Detect which cell encompasses the target text, then output its (x, y) center coordinate. 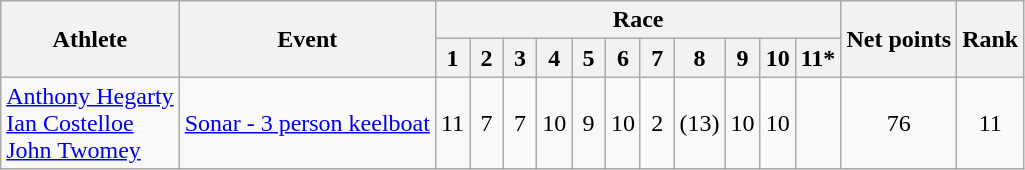
(13) (700, 123)
4 (554, 58)
Event (307, 39)
Sonar - 3 person keelboat (307, 123)
Net points (899, 39)
Race (638, 20)
11* (818, 58)
1 (452, 58)
76 (899, 123)
Athlete (90, 39)
6 (622, 58)
8 (700, 58)
3 (520, 58)
5 (589, 58)
Anthony Hegarty Ian Costelloe John Twomey (90, 123)
Rank (990, 39)
